Identify which cell holds the provided text, then report its (x, y) central coordinate. 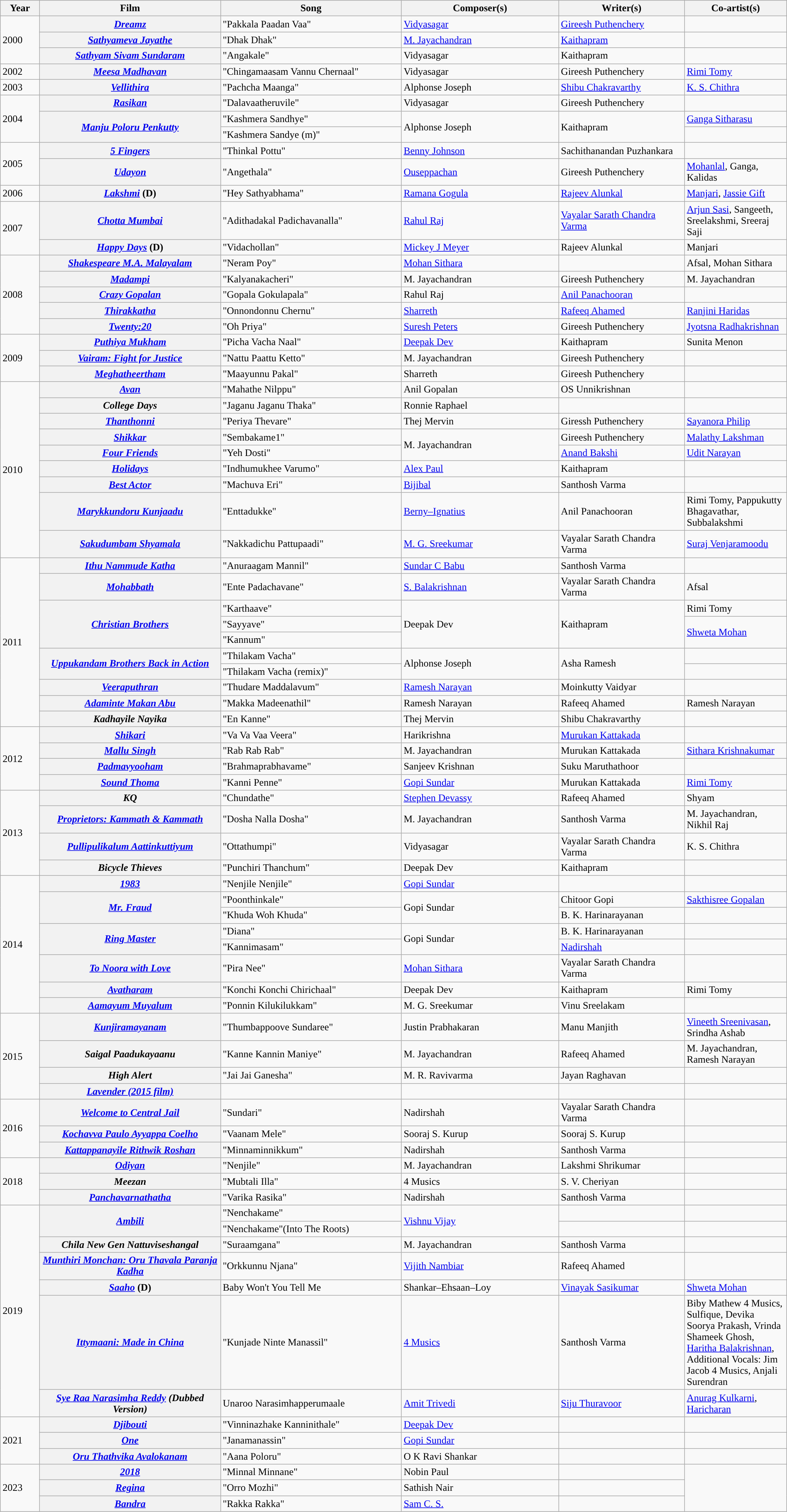
Giressh Puthenchery (622, 421)
Adaminte Makan Abu (130, 703)
"Machuva Eri" (311, 485)
2005 (20, 164)
"Angakale" (311, 56)
Sunita Menon (736, 342)
"Dalavaatheruvile" (311, 103)
Vinayak Sasikumar (622, 1287)
2012 (20, 758)
Meghatheertham (130, 374)
Suresh Peters (480, 326)
"Kalyanakacheri" (311, 279)
"Vidachollan" (311, 248)
Kadhayile Nayika (130, 719)
Song (311, 8)
"Va Va Vaa Veera" (311, 735)
Film (130, 8)
Chila New Gen Nattuviseshangal (130, 1245)
"Indhumukhee Varumo" (311, 468)
M. Jayachandran, Nikhil Raj (736, 820)
Happy Days (D) (130, 248)
Sathish Nair (480, 1488)
Vellithira (130, 87)
2019 (20, 1311)
"Kunjade Ninte Manassil" (311, 1342)
"Kanne Kannin Maniye" (311, 1054)
Lakshmi Shrikumar (622, 1166)
Christian Brothers (130, 624)
"Mahathe Nilppu" (311, 390)
Shyam (736, 798)
College Days (130, 405)
"Aana Poloru" (311, 1456)
S. Balakrishnan (480, 587)
Madampi (130, 279)
Co-artist(s) (736, 8)
Sundar C Babu (480, 566)
"Nattu Paattu Ketto" (311, 358)
OS Unnikrishnan (622, 390)
Ring Master (130, 939)
"Mubtali Illa" (311, 1181)
Berny–Ignatius (480, 512)
Sakudumbam Shyamala (130, 544)
Puthiya Mukham (130, 342)
Malathy Lakshman (736, 437)
Dreamz (130, 24)
Crazy Gopalan (130, 295)
"Gopala Gokulapala" (311, 295)
Jayan Raghavan (622, 1075)
Ganga Sitharasu (736, 119)
Sayanora Philip (736, 421)
"Rakka Rakka" (311, 1504)
Oru Thathvika Avalokanam (130, 1456)
Regina (130, 1488)
Panchavarnathatha (130, 1197)
Sakthisree Gopalan (736, 899)
Kattappanayile Rithwik Roshan (130, 1150)
"Vaanam Mele" (311, 1134)
Uppukandam Brothers Back in Action (130, 664)
Holidays (130, 468)
Suku Maruthathoor (622, 766)
"Ente Padachavane" (311, 587)
2023 (20, 1488)
Meesa Madhavan (130, 71)
Ramana Gogula (480, 193)
Lakshmi (D) (130, 193)
Sam C. S. (480, 1504)
"Enttadukke" (311, 512)
M. R. Ravivarma (480, 1075)
"Pachcha Maanga" (311, 87)
1983 (130, 884)
Unaroo Narasimhapperumaale (311, 1403)
"Neram Poy" (311, 263)
S. V. Cheriyan (622, 1181)
"Jaganu Jaganu Thaka" (311, 405)
Manju Poloru Penkutty (130, 127)
Bicycle Thieves (130, 868)
"Dosha Nalla Dosha" (311, 820)
Sathyam Sivam Sundaram (130, 56)
2003 (20, 87)
2007 (20, 228)
"Minnal Minnane" (311, 1472)
"Sundari" (311, 1113)
Chitoor Gopi (622, 899)
High Alert (130, 1075)
"Thinkal Pottu" (311, 150)
Amit Trivedi (480, 1403)
"Ottathumpi" (311, 846)
2013 (20, 833)
Stephen Devassy (480, 798)
Anil Gopalan (480, 390)
2011 (20, 642)
Avan (130, 390)
"Nenchakame"(Into The Roots) (311, 1229)
One (130, 1440)
Saigal Paadukayaanu (130, 1054)
Mr. Fraud (130, 907)
Twenty:20 (130, 326)
Vijith Nambiar (480, 1266)
Saaho (D) (130, 1287)
"Kanni Penne" (311, 782)
"Nakkadichu Pattupaadi" (311, 544)
"Konchi Konchi Chirichaal" (311, 990)
Benny Johnson (480, 150)
"Nenchakame" (311, 1213)
2014 (20, 945)
Manu Manjith (622, 1027)
2009 (20, 358)
Odiyan (130, 1166)
"Thilakam Vacha (remix)" (311, 671)
Chotta Mumbai (130, 220)
"Karthaave" (311, 608)
Mallu Singh (130, 750)
2004 (20, 119)
Composer(s) (480, 8)
Marykkundoru Kunjaadu (130, 512)
Kunjiramayanam (130, 1027)
Welcome to Central Jail (130, 1113)
2015 (20, 1056)
Nobin Paul (480, 1472)
Aamayum Muyalum (130, 1005)
"Kannimasam" (311, 947)
Alex Paul (480, 468)
Harikrishna (480, 735)
Suraj Venjaramoodu (736, 544)
Justin Prabhakaran (480, 1027)
Moinkutty Vaidyar (622, 687)
"Pira Nee" (311, 968)
Pullipulikalum Aattinkuttiyum (130, 846)
"Suraamgana" (311, 1245)
Ittymaani: Made in China (130, 1342)
Arjun Sasi, Sangeeth, Sreelakshmi, Sreeraj Saji (736, 220)
Writer(s) (622, 8)
KQ (130, 798)
"Sembakame1" (311, 437)
M. Jayachandran, Ramesh Narayan (736, 1054)
"Onnondonnu Chernu" (311, 311)
"Poonthinkale" (311, 899)
Mohanlal, Ganga, Kalidas (736, 172)
"Diana" (311, 931)
Udayon (130, 172)
"Nenjile" (311, 1166)
Jyotsna Radhakrishnan (736, 326)
"Maayunnu Pakal" (311, 374)
Ambili (130, 1221)
To Noora with Love (130, 968)
Sathyameva Jayathe (130, 40)
Year (20, 8)
5 Fingers (130, 150)
Shakespeare M.A. Malayalam (130, 263)
Meezan (130, 1181)
Asha Ramesh (622, 664)
Sound Thoma (130, 782)
2008 (20, 295)
Djibouti (130, 1424)
Lavender (2015 film) (130, 1091)
"Hey Sathyabhama" (311, 193)
"Angethala" (311, 172)
Manjari, Jassie Gift (736, 193)
"Dhak Dhak" (311, 40)
Udit Narayan (736, 453)
"En Kanne" (311, 719)
Vishnu Vijay (480, 1221)
Rimi Tomy, Pappukutty Bhagavathar, Subbalakshmi (736, 512)
"Kashmera Sandye (m)" (311, 135)
"Rab Rab Rab" (311, 750)
"Sayyave" (311, 624)
Thanthonni (130, 421)
Shikari (130, 735)
Padmavyooham (130, 766)
Siju Thuravoor (622, 1403)
Sithara Krishnakumar (736, 750)
Vairam: Fight for Justice (130, 358)
"Minnaminnikkum" (311, 1150)
Baby Won't You Tell Me (311, 1287)
"Jai Jai Ganesha" (311, 1075)
Vineeth Sreenivasan, Srindha Ashab (736, 1027)
Anurag Kulkarni, Haricharan (736, 1403)
"Vinninazhake Kanninithale" (311, 1424)
"Periya Thevare" (311, 421)
Ouseppachan (480, 172)
"Ponnin Kilukilukkam" (311, 1005)
Rasikan (130, 103)
Anand Bakshi (622, 453)
Ronnie Raphael (480, 405)
Kochavva Paulo Ayyappa Coelho (130, 1134)
"Chingamaasam Vannu Chernaal" (311, 71)
"Kannum" (311, 640)
Mickey J Meyer (480, 248)
"Khuda Woh Khuda" (311, 915)
Bijibal (480, 485)
2002 (20, 71)
Avatharam (130, 990)
2006 (20, 193)
Best Actor (130, 485)
Afsal (736, 587)
"Picha Vacha Naal" (311, 342)
Sanjeev Krishnan (480, 766)
Ranjini Haridas (736, 311)
Four Friends (130, 453)
Veeraputhran (130, 687)
2010 (20, 470)
2021 (20, 1440)
"Makka Madeenathil" (311, 703)
Mohabbath (130, 587)
"Thumbappoove Sundaree" (311, 1027)
2000 (20, 40)
Manjari (736, 248)
Thirakkatha (130, 311)
"Pakkala Paadan Vaa" (311, 24)
"Brahmaprabhavame" (311, 766)
"Punchiri Thanchum" (311, 868)
"Orkkunnu Njana" (311, 1266)
"Nenjile Nenjile" (311, 884)
"Thilakam Vacha" (311, 656)
"Thudare Maddalavum" (311, 687)
Shikkar (130, 437)
"Chundathe" (311, 798)
"Orro Mozhi" (311, 1488)
"Varika Rasika" (311, 1197)
Proprietors: Kammath & Kammath (130, 820)
O K Ravi Shankar (480, 1456)
Vinu Sreelakam (622, 1005)
Shankar–Ehsaan–Loy (480, 1287)
Afsal, Mohan Sithara (736, 263)
"Kashmera Sandhye" (311, 119)
Sye Raa Narasimha Reddy (Dubbed Version) (130, 1403)
"Anuraagam Mannil" (311, 566)
"Yeh Dosti" (311, 453)
"Oh Priya" (311, 326)
Sachithanandan Puzhankara (622, 150)
"Adithadakal Padichavanalla" (311, 220)
Munthiri Monchan: Oru Thavala Paranja Kadha (130, 1266)
Ithu Nammude Katha (130, 566)
"Janamanassin" (311, 1440)
2016 (20, 1129)
Bandra (130, 1504)
